Detect which cell encompasses the target text, then output its (x, y) center coordinate. 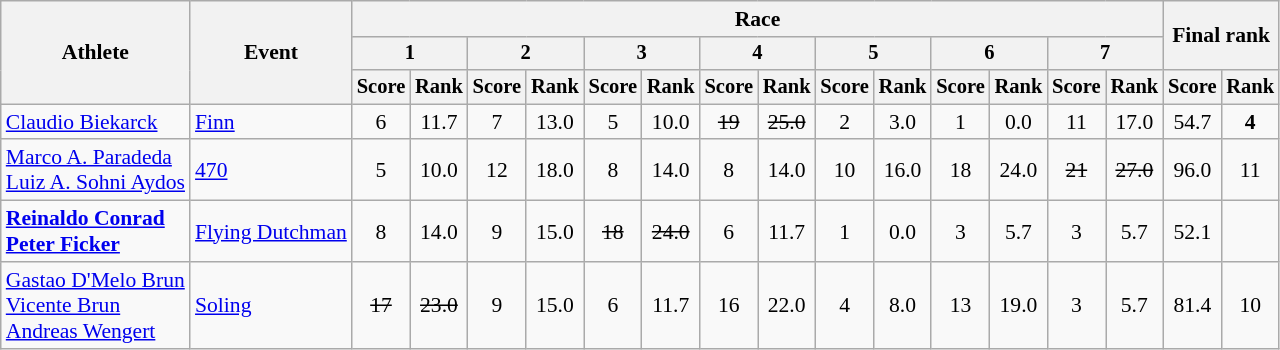
81.4 (1192, 306)
16 (729, 306)
27.0 (1135, 170)
Soling (271, 306)
Athlete (96, 52)
Finn (271, 122)
Event (271, 52)
Marco A. ParadedaLuiz A. Sohni Aydos (96, 170)
17 (381, 306)
23.0 (439, 306)
18.0 (555, 170)
22.0 (787, 306)
13.0 (555, 122)
Flying Dutchman (271, 232)
21 (1076, 170)
Gastao D'Melo BrunVicente BrunAndreas Wengert (96, 306)
19.0 (1019, 306)
52.1 (1192, 232)
16.0 (903, 170)
Claudio Biekarck (96, 122)
96.0 (1192, 170)
8.0 (903, 306)
25.0 (787, 122)
Race (758, 19)
17.0 (1135, 122)
Reinaldo ConradPeter Ficker (96, 232)
13 (960, 306)
19 (729, 122)
12 (497, 170)
54.7 (1192, 122)
470 (271, 170)
3.0 (903, 122)
Final rank (1221, 36)
